Capture the cell that displays the provided text and extract its [X, Y] central coordinate. 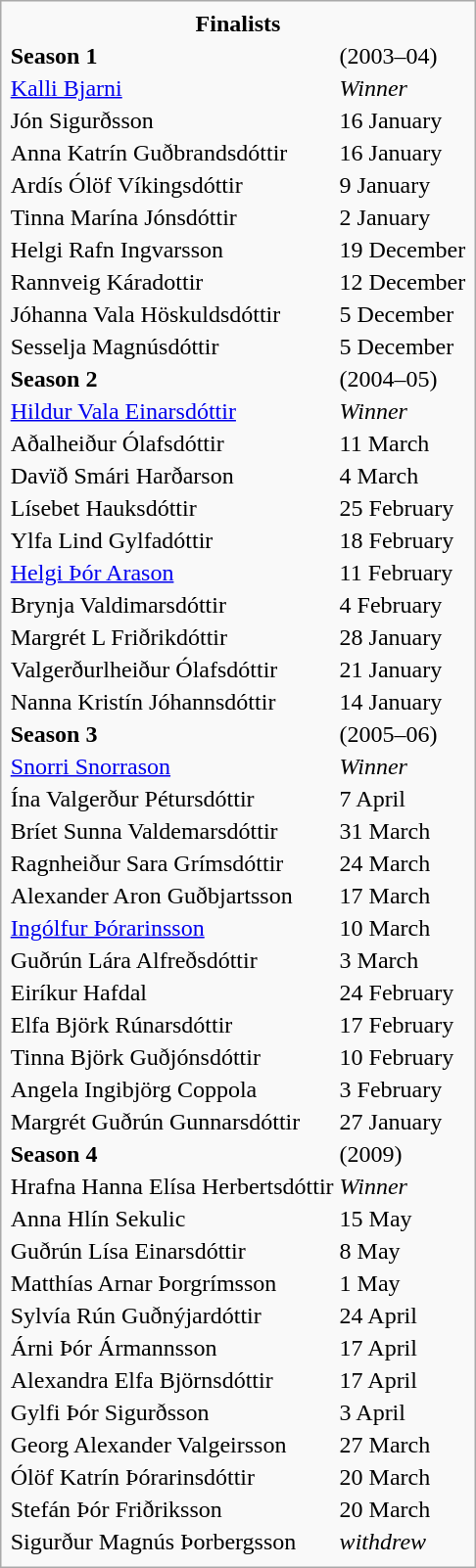
Season 2 [172, 379]
Guðrún Lára Alfreðsdóttir [172, 960]
Rannveig Káradottir [172, 282]
Anna Hlín Sekulic [172, 1219]
24 April [403, 1315]
Margrét Guðrún Gunnarsdóttir [172, 1122]
Tinna Marína Jónsdóttir [172, 217]
24 March [403, 863]
27 January [403, 1122]
8 May [403, 1251]
Davïð Smári Harðarson [172, 476]
4 March [403, 476]
15 May [403, 1219]
Hildur Vala Einarsdóttir [172, 411]
Elfa Björk Rúnarsdóttir [172, 1025]
Eiríkur Hafdal [172, 992]
3 April [403, 1412]
2 January [403, 217]
Jóhanna Vala Höskuldsdóttir [172, 314]
Matthías Arnar Þorgrímsson [172, 1283]
Lísebet Hauksdóttir [172, 508]
7 April [403, 799]
14 January [403, 702]
17 February [403, 1025]
Sylvía Rún Guðnýjardóttir [172, 1315]
Anna Katrín Guðbrandsdóttir [172, 153]
Angela Ingibjörg Coppola [172, 1089]
Finalists [237, 23]
Nanna Kristín Jóhannsdóttir [172, 702]
Gylfi Þór Sigurðsson [172, 1412]
31 March [403, 831]
10 March [403, 928]
Sesselja Magnúsdóttir [172, 346]
3 February [403, 1089]
17 March [403, 896]
Stefán Þór Friðriksson [172, 1509]
Bríet Sunna Valdemarsdóttir [172, 831]
Aðalheiður Ólafsdóttir [172, 443]
(2003–04) [403, 56]
Snorri Snorrason [172, 766]
Helgi Þór Arason [172, 573]
(2009) [403, 1154]
Kalli Bjarni [172, 88]
Ólöf Katrín Þórarinsdóttir [172, 1477]
Jón Sigurðsson [172, 120]
Season 4 [172, 1154]
(2004–05) [403, 379]
Árni Þór Ármannsson [172, 1348]
1 May [403, 1283]
Ingólfur Þórarinsson [172, 928]
Sigurður Magnús Þorbergsson [172, 1542]
25 February [403, 508]
Alexander Aron Guðbjartsson [172, 896]
Margrét L Friðrikdóttir [172, 637]
9 January [403, 185]
Georg Alexander Valgeirsson [172, 1445]
27 March [403, 1445]
Ragnheiður Sara Grímsdóttir [172, 863]
28 January [403, 637]
Valgerðurlheiður Ólafsdóttir [172, 669]
18 February [403, 540]
10 February [403, 1057]
12 December [403, 282]
(2005–06) [403, 734]
21 January [403, 669]
3 March [403, 960]
19 December [403, 250]
24 February [403, 992]
Alexandra Elfa Björnsdóttir [172, 1380]
Ardís Ólöf Víkingsdóttir [172, 185]
4 February [403, 605]
Brynja Valdimarsdóttir [172, 605]
Season 3 [172, 734]
11 March [403, 443]
11 February [403, 573]
Ylfa Lind Gylfadóttir [172, 540]
Ína Valgerður Pétursdóttir [172, 799]
Season 1 [172, 56]
withdrew [403, 1542]
Guðrún Lísa Einarsdóttir [172, 1251]
Hrafna Hanna Elísa Herbertsdóttir [172, 1186]
Tinna Björk Guðjónsdóttir [172, 1057]
Helgi Rafn Ingvarsson [172, 250]
